Output the [x, y] coordinate of the center of the cell containing the given text.  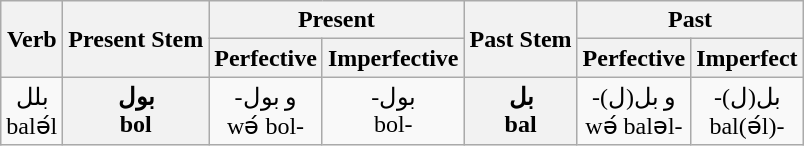
بولbol [136, 111]
Present Stem [136, 39]
-بول bol- [393, 111]
Verb [32, 39]
Imperfective [393, 58]
Present [336, 20]
Past Stem [520, 39]
Past [690, 20]
بلل balә́l [32, 111]
Imperfect [747, 58]
-(بل(ل bal(ә́l)- [747, 111]
-(و بل(ل wә́ baləl- [634, 111]
بلbal [520, 111]
-و بول wә́ bol- [266, 111]
